Output the (x, y) coordinate of the center of the cell containing the given text.  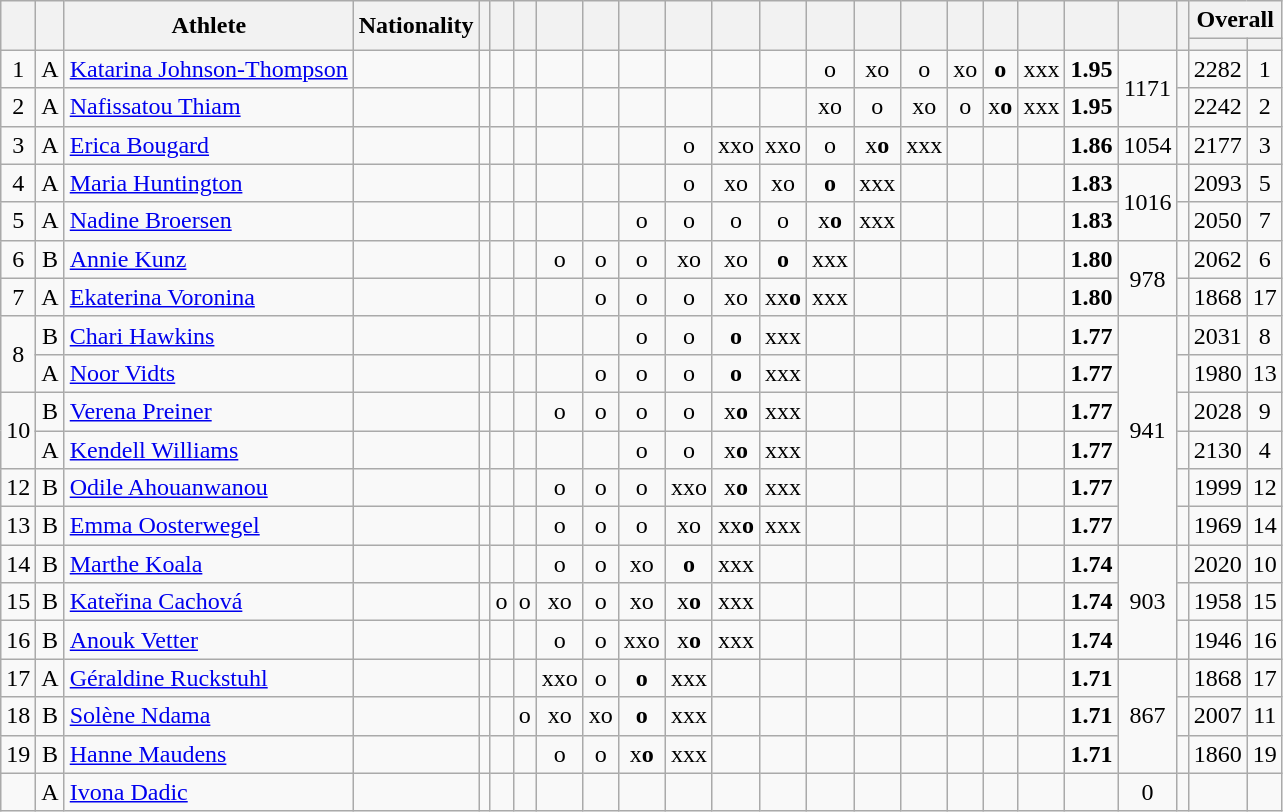
2028 (1218, 411)
1016 (1148, 202)
18 (18, 716)
Maria Huntington (208, 183)
1969 (1218, 526)
Nafissatou Thiam (208, 107)
Hanne Maudens (208, 754)
Noor Vidts (208, 373)
2050 (1218, 221)
Overall (1235, 20)
Ivona Dadic (208, 792)
1.86 (1092, 145)
Ekaterina Voronina (208, 297)
1958 (1218, 602)
Nationality (416, 26)
Erica Bougard (208, 145)
Anouk Vetter (208, 640)
Géraldine Ruckstuhl (208, 678)
903 (1148, 602)
1980 (1218, 373)
2007 (1218, 716)
2093 (1218, 183)
867 (1148, 716)
2031 (1218, 335)
Verena Preiner (208, 411)
Nadine Broersen (208, 221)
978 (1148, 278)
941 (1148, 430)
Annie Kunz (208, 259)
Kendell Williams (208, 449)
1171 (1148, 88)
2242 (1218, 107)
Solène Ndama (208, 716)
1054 (1148, 145)
0 (1148, 792)
9 (1264, 411)
Kateřina Cachová (208, 602)
1860 (1218, 754)
1999 (1218, 488)
Marthe Koala (208, 564)
Odile Ahouanwanou (208, 488)
2177 (1218, 145)
1946 (1218, 640)
Athlete (208, 26)
Chari Hawkins (208, 335)
2130 (1218, 449)
2062 (1218, 259)
2282 (1218, 69)
Katarina Johnson-Thompson (208, 69)
11 (1264, 716)
2020 (1218, 564)
Emma Oosterwegel (208, 526)
